Detect which cell encompasses the target text, then output its [X, Y] center coordinate. 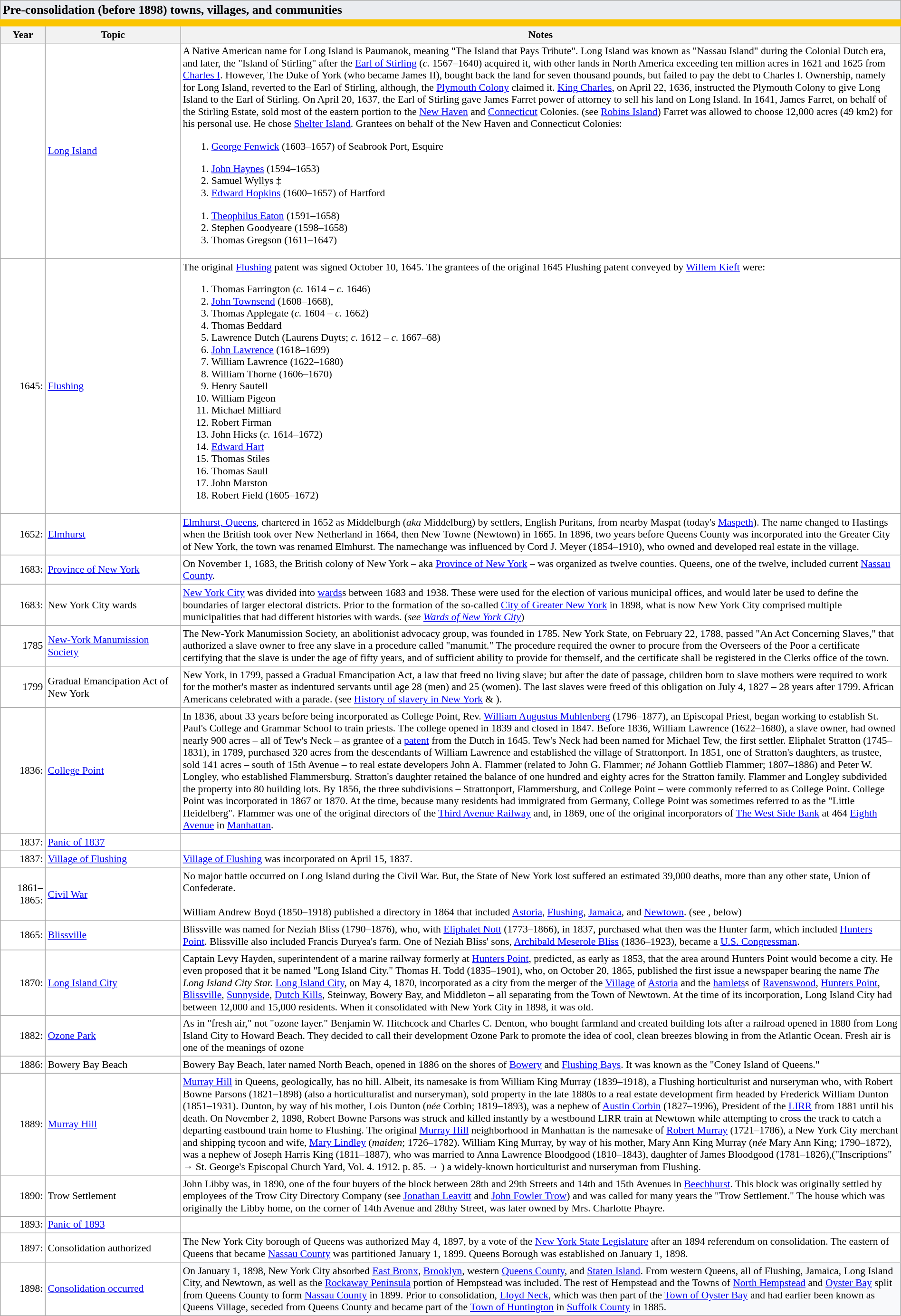
1886: [23, 1065]
Trow Settlement [113, 1196]
Notes [541, 33]
Long Island City [113, 983]
1870: [23, 983]
1890: [23, 1196]
Elmhurst [113, 535]
Province of New York [113, 569]
Murray Hill [113, 1124]
Bowery Bay Beach [113, 1065]
1799 [23, 687]
1897: [23, 1248]
College Point [113, 771]
1785 [23, 646]
1889: [23, 1124]
Village of Flushing [113, 859]
1645: [23, 386]
1882: [23, 1036]
Civil War [113, 894]
1898: [23, 1289]
Blissville [113, 935]
Panic of 1893 [113, 1225]
Consolidation authorized [113, 1248]
1865: [23, 935]
Flushing [113, 386]
Village of Flushing was incorporated on April 15, 1837. [541, 859]
1652: [23, 535]
Consolidation occurred [113, 1289]
Gradual Emancipation Act of New York [113, 687]
New-York Manumission Society [113, 646]
Bowery Bay Beach, later named North Beach, opened in 1886 on the shores of Bowery and Flushing Bays. It was known as the "Coney Island of Queens." [541, 1065]
1861–1865: [23, 894]
Topic [113, 33]
1893: [23, 1225]
Long Island [113, 150]
Year [23, 33]
Pre-consolidation (before 1898) towns, villages, and communities [450, 11]
Panic of 1837 [113, 842]
Ozone Park [113, 1036]
1836: [23, 771]
New York City wards [113, 605]
